Output the (x, y) coordinate of the center of the cell containing the given text.  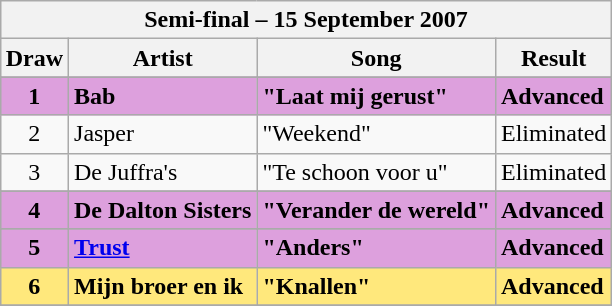
Bab (163, 96)
De Dalton Sisters (163, 210)
"Weekend" (376, 134)
5 (34, 248)
3 (34, 172)
Result (553, 58)
Mijn broer en ik (163, 286)
"Laat mij gerust" (376, 96)
"Anders" (376, 248)
6 (34, 286)
De Juffra's (163, 172)
"Te schoon voor u" (376, 172)
"Knallen" (376, 286)
4 (34, 210)
Semi-final – 15 September 2007 (306, 20)
Artist (163, 58)
1 (34, 96)
Trust (163, 248)
Draw (34, 58)
Song (376, 58)
Jasper (163, 134)
"Verander de wereld" (376, 210)
2 (34, 134)
